Provide the [X, Y] coordinate of the cell's center where the given text is located.  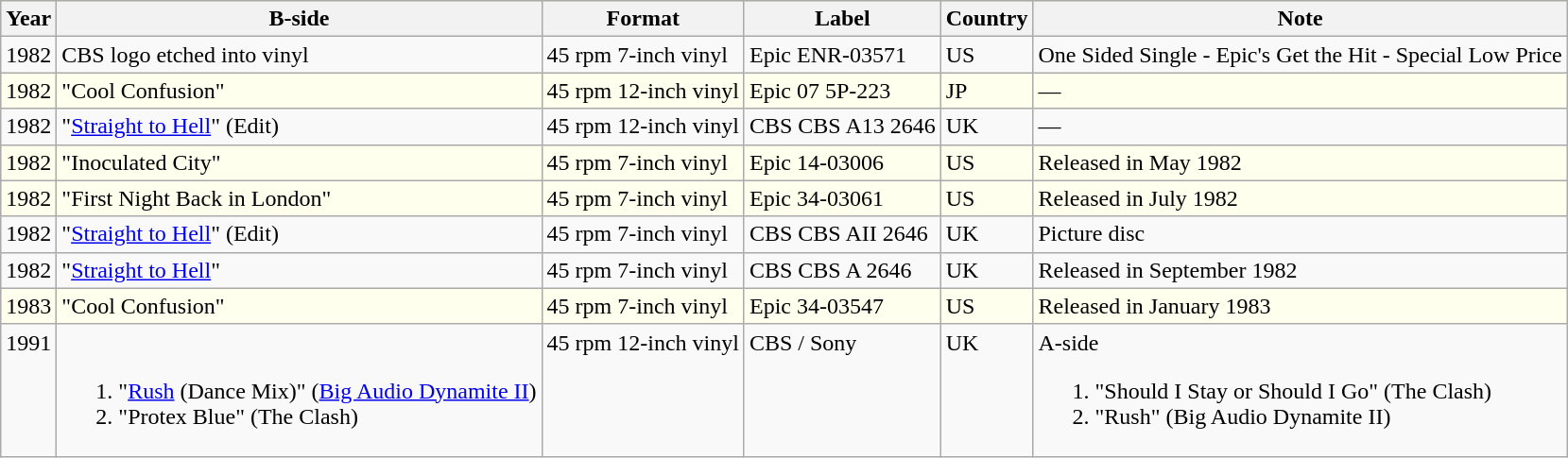
Epic 34-03061 [842, 198]
1983 [28, 306]
Epic ENR-03571 [842, 55]
Note [1301, 19]
Released in September 1982 [1301, 270]
CBS CBS A 2646 [842, 270]
CBS CBS A13 2646 [842, 127]
Released in May 1982 [1301, 162]
B-side [299, 19]
Picture disc [1301, 234]
Epic 07 5P-223 [842, 91]
Format [643, 19]
Epic 34-03547 [842, 306]
Country [987, 19]
JP [987, 91]
CBS logo etched into vinyl [299, 55]
Released in July 1982 [1301, 198]
Epic 14-03006 [842, 162]
1991 [28, 390]
Label [842, 19]
CBS CBS AII 2646 [842, 234]
CBS / Sony [842, 390]
One Sided Single - Epic's Get the Hit - Special Low Price [1301, 55]
"Rush (Dance Mix)" (Big Audio Dynamite II)"Protex Blue" (The Clash) [299, 390]
"First Night Back in London" [299, 198]
Released in January 1983 [1301, 306]
"Inoculated City" [299, 162]
"Straight to Hell" [299, 270]
A-side"Should I Stay or Should I Go" (The Clash)"Rush" (Big Audio Dynamite II) [1301, 390]
Year [28, 19]
